Identify which cell holds the provided text, then report its [X, Y] central coordinate. 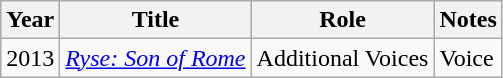
Voice [468, 58]
2013 [30, 58]
Title [156, 20]
Year [30, 20]
Role [342, 20]
Ryse: Son of Rome [156, 58]
Notes [468, 20]
Additional Voices [342, 58]
